For the text-containing cell, return its midpoint in (x, y) coordinate format. 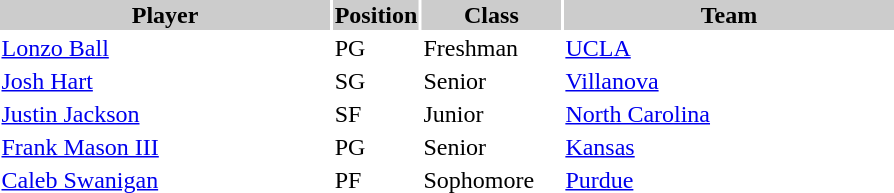
UCLA (729, 48)
Josh Hart (165, 81)
Freshman (492, 48)
Frank Mason III (165, 147)
Kansas (729, 147)
Class (492, 15)
Lonzo Ball (165, 48)
SF (376, 114)
Position (376, 15)
Player (165, 15)
Team (729, 15)
SG (376, 81)
North Carolina (729, 114)
Villanova (729, 81)
Justin Jackson (165, 114)
Junior (492, 114)
